For the text-containing cell, return its midpoint in (X, Y) coordinate format. 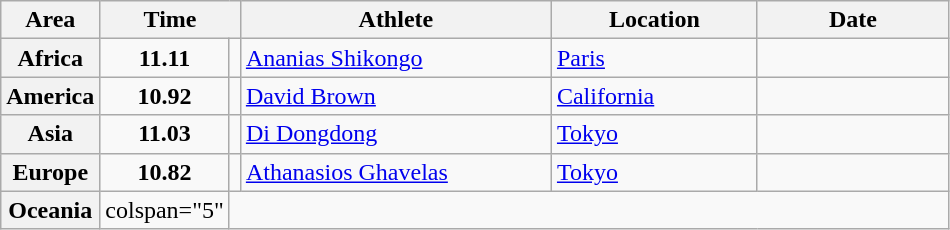
colspan="5" (165, 210)
Paris (654, 58)
Di Dongdong (396, 134)
Area (50, 20)
America (50, 96)
Athanasios Ghavelas (396, 172)
Asia (50, 134)
Europe (50, 172)
Africa (50, 58)
Athlete (396, 20)
Location (654, 20)
10.92 (165, 96)
11.11 (165, 58)
Time (170, 20)
10.82 (165, 172)
11.03 (165, 134)
David Brown (396, 96)
Date (852, 20)
California (654, 96)
Ananias Shikongo (396, 58)
Oceania (50, 210)
